Pinpoint the cell where the given text exists, returning its [x, y] midpoint coordinate. 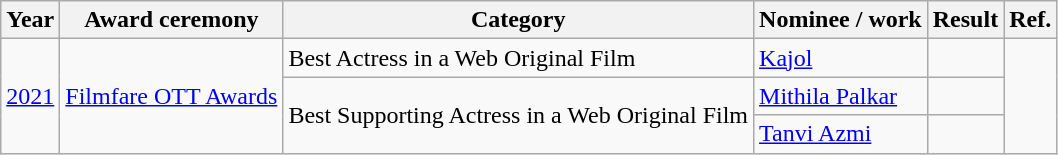
Kajol [841, 58]
Tanvi Azmi [841, 134]
Filmfare OTT Awards [172, 96]
Category [518, 20]
Nominee / work [841, 20]
Best Actress in a Web Original Film [518, 58]
Best Supporting Actress in a Web Original Film [518, 115]
Year [30, 20]
Result [965, 20]
Award ceremony [172, 20]
Ref. [1030, 20]
Mithila Palkar [841, 96]
2021 [30, 96]
